Extract the (X, Y) coordinate from the center of the cell holding the provided text.  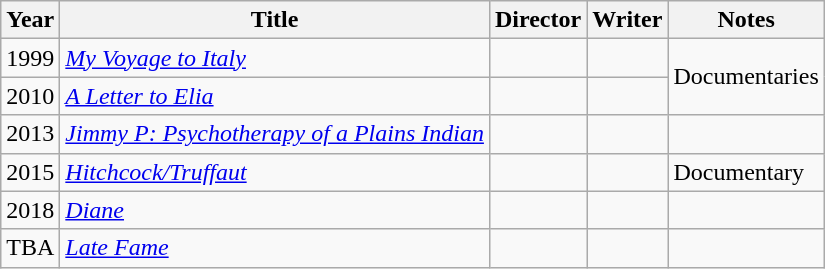
Jimmy P: Psychotherapy of a Plains Indian (275, 134)
Diane (275, 210)
My Voyage to Italy (275, 58)
Hitchcock/Truffaut (275, 172)
2015 (30, 172)
Writer (628, 20)
2010 (30, 96)
Late Fame (275, 248)
1999 (30, 58)
Director (538, 20)
2018 (30, 210)
Notes (746, 20)
2013 (30, 134)
Documentaries (746, 77)
Title (275, 20)
Documentary (746, 172)
Year (30, 20)
TBA (30, 248)
A Letter to Elia (275, 96)
